From the cell containing the given text, extract its center point as (x, y) coordinate. 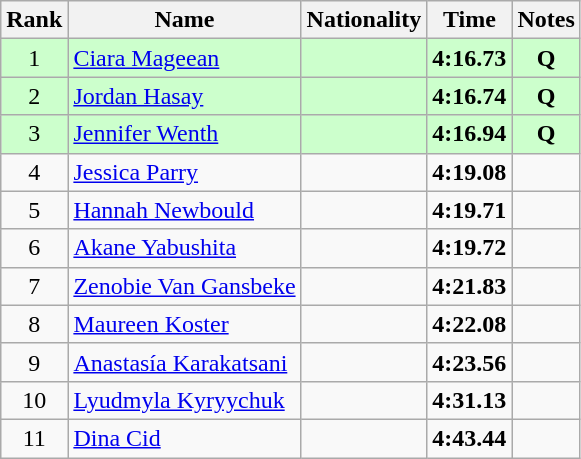
Notes (546, 20)
6 (34, 248)
11 (34, 438)
8 (34, 324)
4:19.72 (470, 248)
4:16.94 (470, 134)
Zenobie Van Gansbeke (184, 286)
4 (34, 172)
Akane Yabushita (184, 248)
Hannah Newbould (184, 210)
4:23.56 (470, 362)
4:43.44 (470, 438)
5 (34, 210)
Ciara Mageean (184, 58)
3 (34, 134)
4:16.73 (470, 58)
4:21.83 (470, 286)
Lyudmyla Kyryychuk (184, 400)
Jordan Hasay (184, 96)
4:16.74 (470, 96)
4:19.71 (470, 210)
4:22.08 (470, 324)
Nationality (364, 20)
Dina Cid (184, 438)
Maureen Koster (184, 324)
1 (34, 58)
4:19.08 (470, 172)
Anastasía Karakatsani (184, 362)
Jessica Parry (184, 172)
Rank (34, 20)
Jennifer Wenth (184, 134)
2 (34, 96)
Name (184, 20)
Time (470, 20)
10 (34, 400)
9 (34, 362)
4:31.13 (470, 400)
7 (34, 286)
